Search for the cell housing the specified text and yield its (x, y) center coordinate. 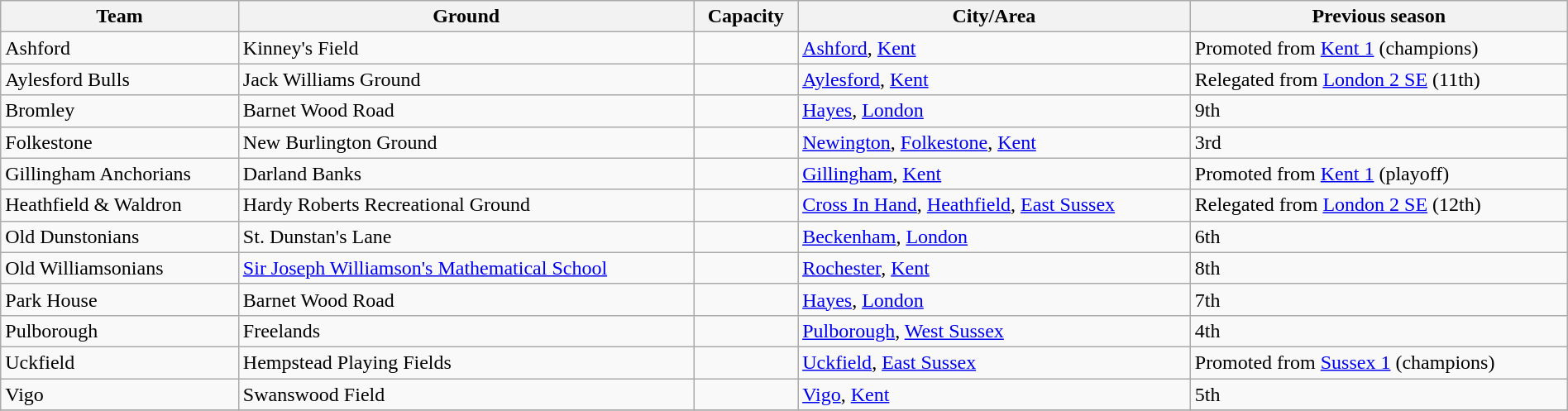
Heathfield & Waldron (120, 205)
Swanswood Field (466, 394)
6th (1379, 237)
Darland Banks (466, 174)
Ashford, Kent (994, 48)
5th (1379, 394)
Aylesford, Kent (994, 79)
Team (120, 17)
Uckfield, East Sussex (994, 362)
Rochester, Kent (994, 268)
7th (1379, 299)
Freelands (466, 331)
New Burlington Ground (466, 142)
3rd (1379, 142)
Uckfield (120, 362)
Vigo (120, 394)
Relegated from London 2 SE (11th) (1379, 79)
Gillingham Anchorians (120, 174)
Folkestone (120, 142)
8th (1379, 268)
Pulborough, West Sussex (994, 331)
Cross In Hand, Heathfield, East Sussex (994, 205)
Gillingham, Kent (994, 174)
Promoted from Kent 1 (playoff) (1379, 174)
Old Williamsonians (120, 268)
Jack Williams Ground (466, 79)
Beckenham, London (994, 237)
Newington, Folkestone, Kent (994, 142)
St. Dunstan's Lane (466, 237)
9th (1379, 111)
Hardy Roberts Recreational Ground (466, 205)
Relegated from London 2 SE (12th) (1379, 205)
Ground (466, 17)
Old Dunstonians (120, 237)
Vigo, Kent (994, 394)
Ashford (120, 48)
Aylesford Bulls (120, 79)
Capacity (746, 17)
Bromley (120, 111)
City/Area (994, 17)
Kinney's Field (466, 48)
4th (1379, 331)
Promoted from Kent 1 (champions) (1379, 48)
Sir Joseph Williamson's Mathematical School (466, 268)
Promoted from Sussex 1 (champions) (1379, 362)
Hempstead Playing Fields (466, 362)
Previous season (1379, 17)
Park House (120, 299)
Pulborough (120, 331)
